Capture the cell that displays the provided text and extract its [X, Y] central coordinate. 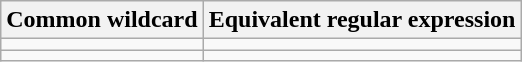
Equivalent regular expression [362, 20]
Common wildcard [102, 20]
